Determine the (X, Y) coordinate at the center of the cell enclosing the given text.  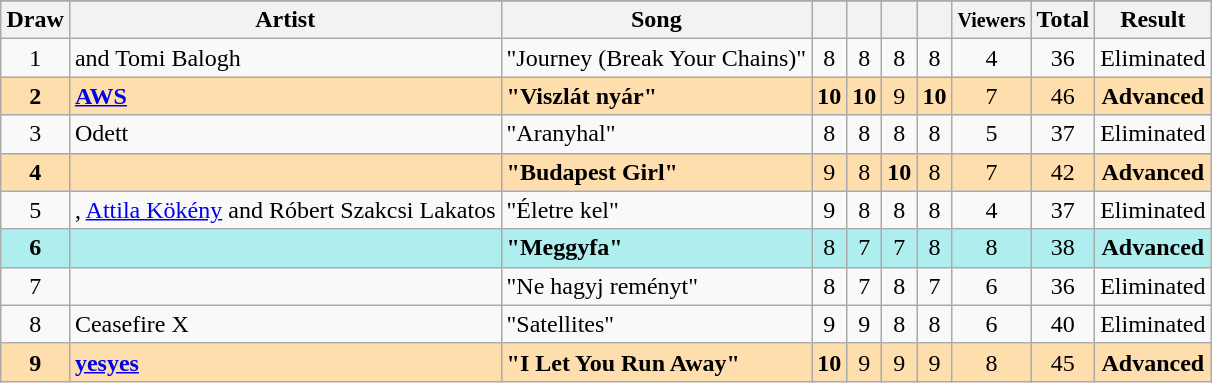
46 (1063, 96)
42 (1063, 172)
38 (1063, 248)
, Attila Kökény and Róbert Szakcsi Lakatos (285, 210)
Viewers (992, 20)
1 (35, 58)
Total (1063, 20)
"Ne hagyj reményt" (656, 286)
3 (35, 134)
Odett (285, 134)
2 (35, 96)
"Satellites" (656, 324)
"Meggyfa" (656, 248)
"Budapest Girl" (656, 172)
yesyes (285, 362)
and Tomi Balogh (285, 58)
Ceasefire X (285, 324)
Artist (285, 20)
"Aranyhal" (656, 134)
40 (1063, 324)
Result (1153, 20)
Draw (35, 20)
"Viszlát nyár" (656, 96)
"I Let You Run Away" (656, 362)
45 (1063, 362)
"Életre kel" (656, 210)
"Journey (Break Your Chains)" (656, 58)
Song (656, 20)
AWS (285, 96)
